Find where the given text appears and provide that cell's center as [x, y] coordinate. 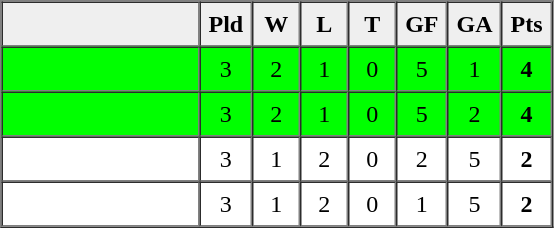
T [372, 24]
W [276, 24]
GA [475, 24]
GF [422, 24]
Pts [527, 24]
Pld [226, 24]
L [324, 24]
